Extract the (X, Y) coordinate from the center of the cell holding the provided text.  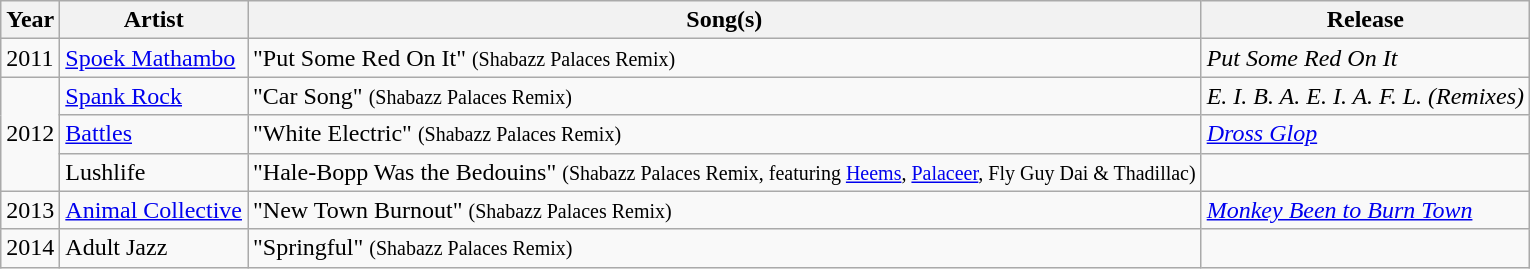
2013 (30, 210)
2012 (30, 134)
"Put Some Red On It" (Shabazz Palaces Remix) (725, 58)
Lushlife (154, 172)
"New Town Burnout" (Shabazz Palaces Remix) (725, 210)
Battles (154, 134)
Spoek Mathambo (154, 58)
"Hale-Bopp Was the Bedouins" (Shabazz Palaces Remix, featuring Heems, Palaceer, Fly Guy Dai & Thadillac) (725, 172)
E. I. B. A. E. I. A. F. L. (Remixes) (1365, 96)
Year (30, 20)
"Car Song" (Shabazz Palaces Remix) (725, 96)
"Springful" (Shabazz Palaces Remix) (725, 248)
"White Electric" (Shabazz Palaces Remix) (725, 134)
Release (1365, 20)
Spank Rock (154, 96)
Song(s) (725, 20)
Adult Jazz (154, 248)
Artist (154, 20)
Animal Collective (154, 210)
Dross Glop (1365, 134)
2011 (30, 58)
Put Some Red On It (1365, 58)
2014 (30, 248)
Monkey Been to Burn Town (1365, 210)
